From the cell containing the given text, extract its center point as [x, y] coordinate. 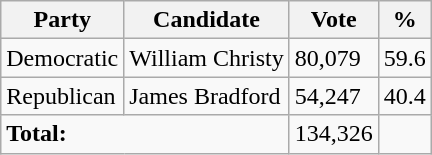
80,079 [334, 58]
59.6 [404, 58]
Party [62, 20]
% [404, 20]
James Bradford [206, 96]
Candidate [206, 20]
Republican [62, 96]
Vote [334, 20]
40.4 [404, 96]
William Christy [206, 58]
54,247 [334, 96]
134,326 [334, 134]
Total: [145, 134]
Democratic [62, 58]
